Identify which cell holds the provided text, then report its (X, Y) central coordinate. 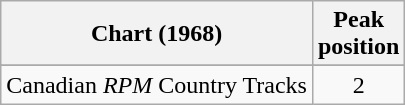
Canadian RPM Country Tracks (157, 85)
2 (358, 85)
Chart (1968) (157, 34)
Peakposition (358, 34)
